Scan for the cell matching the given text and deliver its [X, Y] coordinate at center. 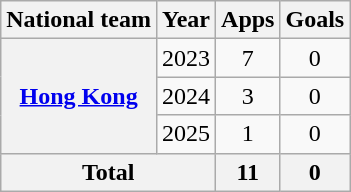
Hong Kong [79, 96]
Total [108, 172]
Goals [315, 20]
Apps [248, 20]
National team [79, 20]
2025 [186, 134]
7 [248, 58]
Year [186, 20]
3 [248, 96]
2023 [186, 58]
11 [248, 172]
1 [248, 134]
2024 [186, 96]
